For the text-containing cell, return its midpoint in (x, y) coordinate format. 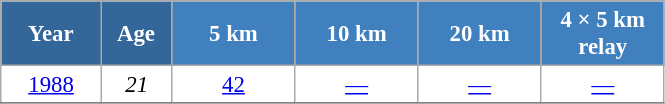
Year (52, 34)
42 (234, 85)
Age (136, 34)
10 km (356, 34)
5 km (234, 34)
4 × 5 km relay (602, 34)
1988 (52, 85)
20 km (480, 34)
21 (136, 85)
